Provide the (X, Y) coordinate of the cell's center where the given text is located.  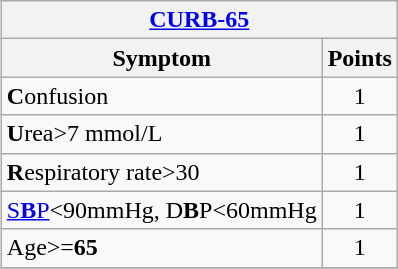
CURB-65 (199, 20)
Points (360, 58)
Symptom (162, 58)
Age>=65 (162, 248)
Confusion (162, 96)
Respiratory rate>30 (162, 172)
SBP<90mmHg, DBP<60mmHg (162, 210)
Urea>7 mmol/L (162, 134)
